Return (x, y) of the center of cell containing provided text 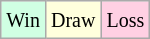
Win (24, 20)
Loss (126, 20)
Draw (72, 20)
